Provide the (x, y) coordinate of the cell's center where the given text is located.  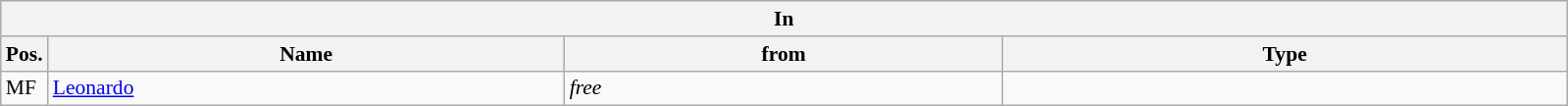
Type (1285, 54)
In (784, 19)
MF (25, 88)
Leonardo (306, 88)
Name (306, 54)
free (784, 88)
from (784, 54)
Pos. (25, 54)
